Determine the [X, Y] coordinate at the center of the cell enclosing the given text.  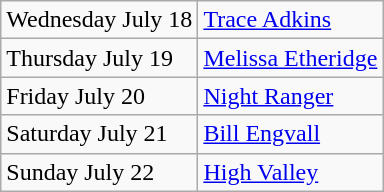
Sunday July 22 [100, 172]
Friday July 20 [100, 96]
Night Ranger [290, 96]
Trace Adkins [290, 20]
Bill Engvall [290, 134]
Wednesday July 18 [100, 20]
High Valley [290, 172]
Thursday July 19 [100, 58]
Saturday July 21 [100, 134]
Melissa Etheridge [290, 58]
